Pinpoint the cell where the given text exists, returning its (x, y) midpoint coordinate. 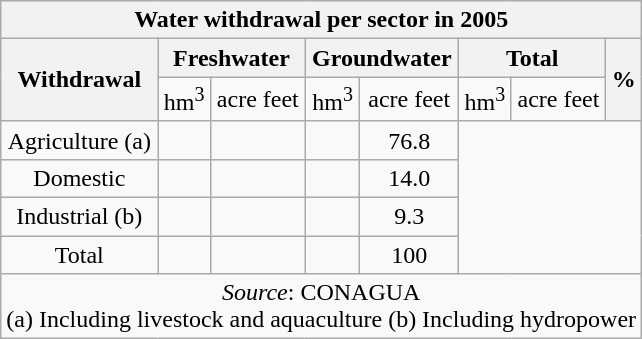
Industrial (b) (80, 217)
Agriculture (a) (80, 140)
Source: CONAGUA(a) Including livestock and aquaculture (b) Including hydropower (322, 306)
% (624, 80)
Water withdrawal per sector in 2005 (322, 20)
Groundwater (382, 58)
Freshwater (232, 58)
Domestic (80, 178)
14.0 (410, 178)
100 (410, 255)
Withdrawal (80, 80)
9.3 (410, 217)
76.8 (410, 140)
